Return [x, y] of the center of cell containing provided text 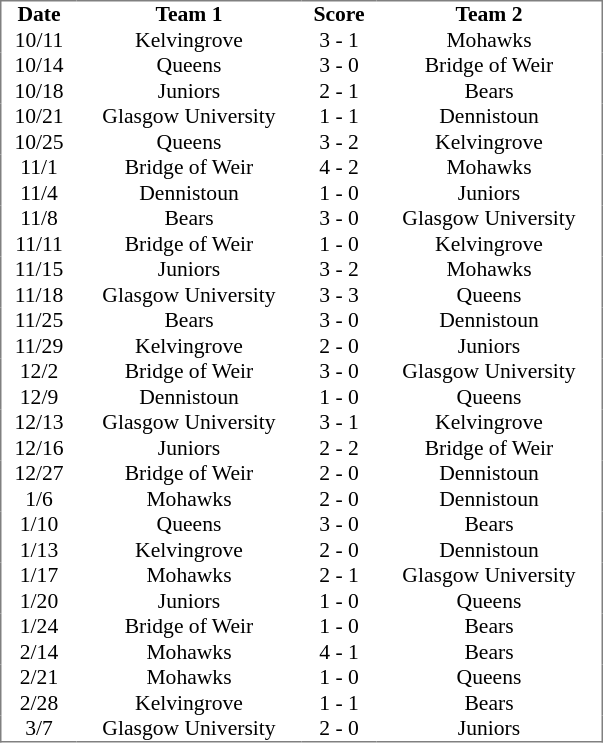
1/13 [39, 550]
Date [39, 14]
10/18 [39, 91]
4 - 1 [340, 652]
1/6 [39, 499]
10/14 [39, 65]
2 - 2 [340, 448]
12/2 [39, 371]
11/11 [39, 244]
10/25 [39, 142]
1/17 [39, 575]
11/8 [39, 219]
11/4 [39, 193]
11/15 [39, 269]
11/1 [39, 167]
Team 2 [489, 14]
2/14 [39, 652]
Score [340, 14]
3 - 3 [340, 295]
1/10 [39, 525]
4 - 2 [340, 167]
11/29 [39, 346]
1/20 [39, 601]
2/28 [39, 703]
10/11 [39, 40]
3/7 [39, 729]
2/21 [39, 677]
11/25 [39, 321]
10/21 [39, 117]
12/13 [39, 423]
1/24 [39, 627]
12/16 [39, 448]
Team 1 [188, 14]
12/9 [39, 397]
12/27 [39, 473]
11/18 [39, 295]
